Identify which cell holds the provided text, then report its (x, y) central coordinate. 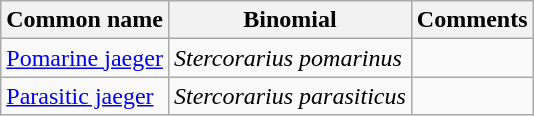
Pomarine jaeger (85, 58)
Common name (85, 20)
Comments (472, 20)
Parasitic jaeger (85, 96)
Stercorarius parasiticus (290, 96)
Stercorarius pomarinus (290, 58)
Binomial (290, 20)
